From the cell containing the given text, extract its center point as (x, y) coordinate. 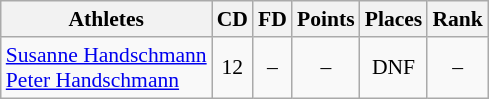
CD (232, 19)
Rank (458, 19)
DNF (394, 68)
12 (232, 68)
FD (272, 19)
Athletes (106, 19)
Places (394, 19)
Points (326, 19)
Susanne HandschmannPeter Handschmann (106, 68)
